Identify which cell holds the provided text, then report its (x, y) central coordinate. 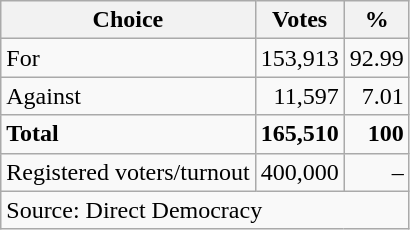
100 (376, 134)
Total (128, 134)
Against (128, 96)
Choice (128, 20)
Source: Direct Democracy (205, 210)
% (376, 20)
For (128, 58)
400,000 (300, 172)
7.01 (376, 96)
Registered voters/turnout (128, 172)
165,510 (300, 134)
– (376, 172)
Votes (300, 20)
92.99 (376, 58)
11,597 (300, 96)
153,913 (300, 58)
